Provide the (x, y) coordinate of the cell's center where the given text is located.  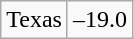
Texas (34, 19)
–19.0 (100, 19)
